Output the (X, Y) coordinate of the center of the cell containing the given text.  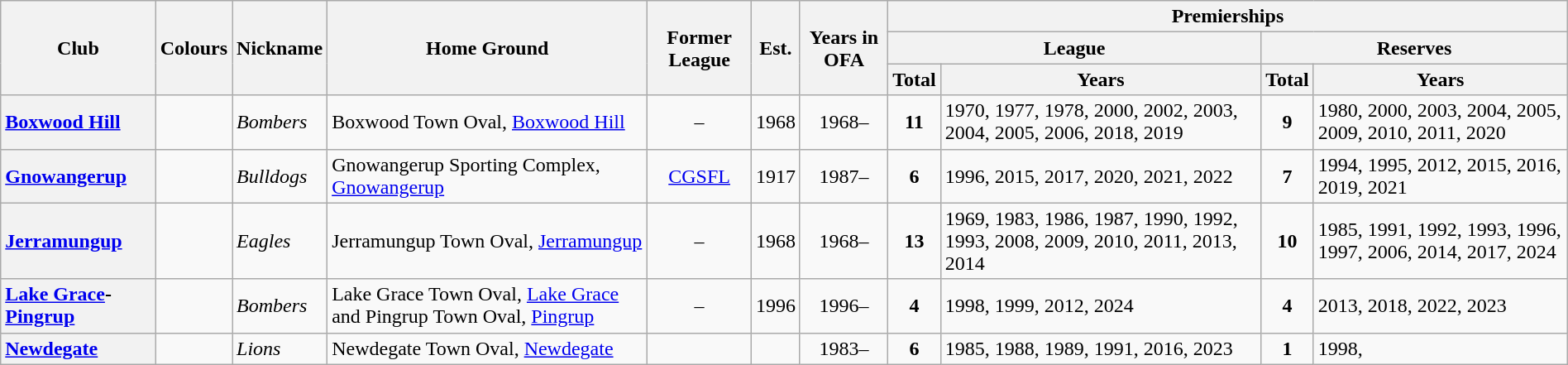
Newdegate Town Oval, Newdegate (488, 348)
Years in OFA (844, 48)
Former League (700, 48)
1970, 1977, 1978, 2000, 2002, 2003, 2004, 2005, 2006, 2018, 2019 (1100, 122)
Bulldogs (280, 175)
Home Ground (488, 48)
1980, 2000, 2003, 2004, 2005, 2009, 2010, 2011, 2020 (1441, 122)
10 (1288, 241)
1996– (844, 306)
13 (915, 241)
Club (78, 48)
1998, (1441, 348)
1998, 1999, 2012, 2024 (1100, 306)
Lake Grace-Pingrup (78, 306)
9 (1288, 122)
Reserves (1414, 48)
Colours (194, 48)
Newdegate (78, 348)
Lions (280, 348)
1969, 1983, 1986, 1987, 1990, 1992, 1993, 2008, 2009, 2010, 2011, 2013, 2014 (1100, 241)
1994, 1995, 2012, 2015, 2016, 2019, 2021 (1441, 175)
1987– (844, 175)
1 (1288, 348)
Jerramungup (78, 241)
Jerramungup Town Oval, Jerramungup (488, 241)
Boxwood Town Oval, Boxwood Hill (488, 122)
1985, 1991, 1992, 1993, 1996, 1997, 2006, 2014, 2017, 2024 (1441, 241)
Est. (776, 48)
Gnowangerup (78, 175)
Nickname (280, 48)
Lake Grace Town Oval, Lake Grace and Pingrup Town Oval, Pingrup (488, 306)
League (1075, 48)
Premierships (1228, 17)
1917 (776, 175)
1985, 1988, 1989, 1991, 2016, 2023 (1100, 348)
2013, 2018, 2022, 2023 (1441, 306)
Boxwood Hill (78, 122)
7 (1288, 175)
CGSFL (700, 175)
Eagles (280, 241)
1983– (844, 348)
11 (915, 122)
1996 (776, 306)
Gnowangerup Sporting Complex, Gnowangerup (488, 175)
1996, 2015, 2017, 2020, 2021, 2022 (1100, 175)
